Scan for the cell matching the given text and deliver its [X, Y] coordinate at center. 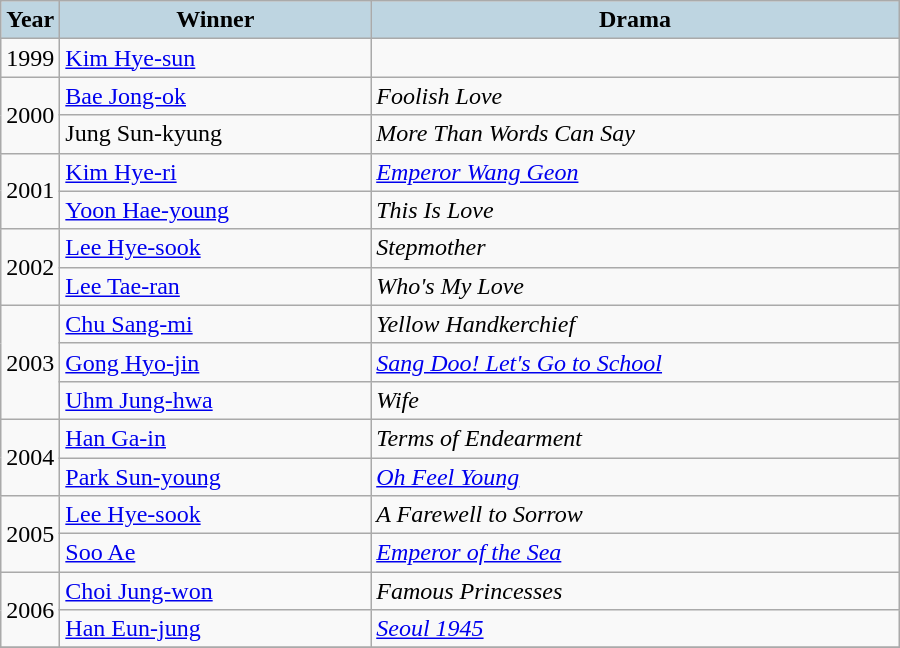
Foolish Love [636, 96]
Year [30, 20]
1999 [30, 58]
More Than Words Can Say [636, 134]
Stepmother [636, 248]
Park Sun-young [216, 477]
Kim Hye-ri [216, 172]
Chu Sang-mi [216, 324]
Han Eun-jung [216, 629]
Terms of Endearment [636, 438]
Wife [636, 400]
2000 [30, 115]
Jung Sun-kyung [216, 134]
2002 [30, 267]
Seoul 1945 [636, 629]
Drama [636, 20]
Emperor Wang Geon [636, 172]
Winner [216, 20]
2004 [30, 457]
Emperor of the Sea [636, 553]
Famous Princesses [636, 591]
Yellow Handkerchief [636, 324]
Uhm Jung-hwa [216, 400]
A Farewell to Sorrow [636, 515]
Sang Doo! Let's Go to School [636, 362]
Bae Jong-ok [216, 96]
Gong Hyo-jin [216, 362]
2001 [30, 191]
This Is Love [636, 210]
Who's My Love [636, 286]
2003 [30, 362]
Lee Tae-ran [216, 286]
Choi Jung-won [216, 591]
2006 [30, 610]
Han Ga-in [216, 438]
Soo Ae [216, 553]
Kim Hye-sun [216, 58]
2005 [30, 534]
Oh Feel Young [636, 477]
Yoon Hae-young [216, 210]
